Return (X, Y) of the center of cell containing provided text 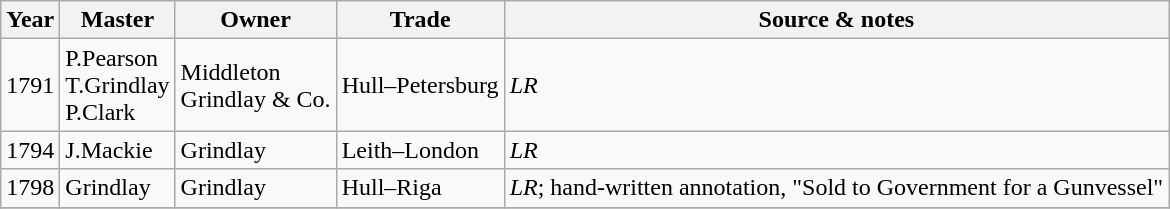
Hull–Riga (420, 188)
Year (30, 20)
P.PearsonT.GrindlayP.Clark (118, 85)
Owner (256, 20)
1798 (30, 188)
1791 (30, 85)
MiddletonGrindlay & Co. (256, 85)
Leith–London (420, 150)
Trade (420, 20)
Master (118, 20)
Source & notes (836, 20)
Hull–Petersburg (420, 85)
LR; hand-written annotation, "Sold to Government for a Gunvessel" (836, 188)
1794 (30, 150)
J.Mackie (118, 150)
